Return [X, Y] of the center of cell containing provided text 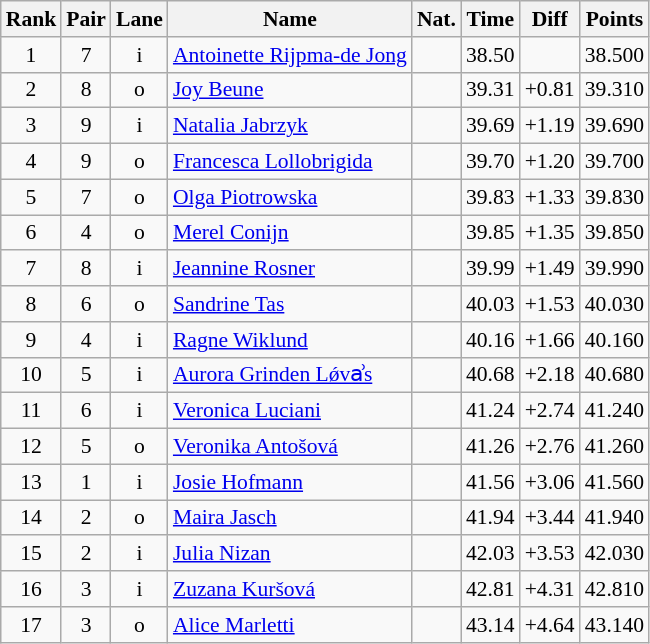
Ragne Wiklund [290, 340]
40.680 [614, 375]
+1.20 [550, 162]
Sandrine Tas [290, 304]
13 [32, 482]
Pair [86, 19]
Name [290, 19]
40.68 [490, 375]
Aurora Grinden Lǿvẚs [290, 375]
+3.06 [550, 482]
40.03 [490, 304]
39.83 [490, 197]
+3.53 [550, 554]
39.31 [490, 90]
Nat. [436, 19]
43.140 [614, 625]
38.500 [614, 55]
Zuzana Kuršová [290, 589]
39.85 [490, 233]
Veronika Antošová [290, 447]
Francesca Lollobrigida [290, 162]
41.24 [490, 411]
+0.81 [550, 90]
42.81 [490, 589]
Antoinette Rijpma-de Jong [290, 55]
42.03 [490, 554]
Veronica Luciani [290, 411]
42.810 [614, 589]
39.70 [490, 162]
Julia Nizan [290, 554]
40.16 [490, 340]
+1.66 [550, 340]
41.260 [614, 447]
39.69 [490, 126]
+1.33 [550, 197]
39.310 [614, 90]
12 [32, 447]
+2.18 [550, 375]
39.690 [614, 126]
+1.49 [550, 269]
+2.76 [550, 447]
41.94 [490, 518]
11 [32, 411]
Natalia Jabrzyk [290, 126]
Merel Conijn [290, 233]
Jeannine Rosner [290, 269]
14 [32, 518]
Alice Marletti [290, 625]
+1.53 [550, 304]
+2.74 [550, 411]
41.560 [614, 482]
38.50 [490, 55]
40.030 [614, 304]
+3.44 [550, 518]
Rank [32, 19]
+4.64 [550, 625]
39.830 [614, 197]
15 [32, 554]
Olga Piotrowska [290, 197]
39.700 [614, 162]
Time [490, 19]
10 [32, 375]
41.940 [614, 518]
17 [32, 625]
41.56 [490, 482]
41.240 [614, 411]
42.030 [614, 554]
Points [614, 19]
39.99 [490, 269]
Diff [550, 19]
+1.35 [550, 233]
39.990 [614, 269]
41.26 [490, 447]
+4.31 [550, 589]
Lane [140, 19]
+1.19 [550, 126]
16 [32, 589]
Joy Beune [290, 90]
40.160 [614, 340]
39.850 [614, 233]
Josie Hofmann [290, 482]
Maira Jasch [290, 518]
43.14 [490, 625]
